For the text-containing cell, return its midpoint in [x, y] coordinate format. 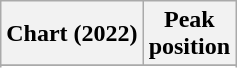
Peakposition [189, 34]
Chart (2022) [72, 34]
